Detect which cell encompasses the target text, then output its (x, y) center coordinate. 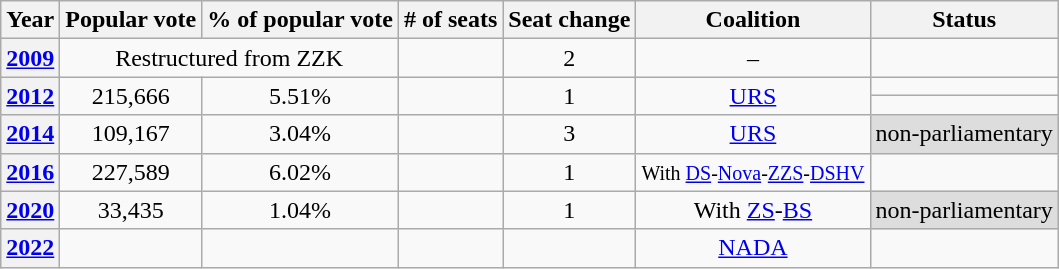
2016 (30, 172)
# of seats (450, 20)
6.02% (300, 172)
Coalition (753, 20)
Popular vote (131, 20)
2009 (30, 58)
Restructured from ZZK (230, 58)
227,589 (131, 172)
3 (570, 134)
5.51% (300, 96)
Status (964, 20)
With DS-Nova-ZZS-DSHV (753, 172)
215,666 (131, 96)
2020 (30, 210)
NADA (753, 248)
% of popular vote (300, 20)
With ZS-BS (753, 210)
3.04% (300, 134)
Seat change (570, 20)
– (753, 58)
2022 (30, 248)
1.04% (300, 210)
109,167 (131, 134)
33,435 (131, 210)
2012 (30, 96)
2 (570, 58)
Year (30, 20)
2014 (30, 134)
